Output the [x, y] coordinate of the center of the cell containing the given text.  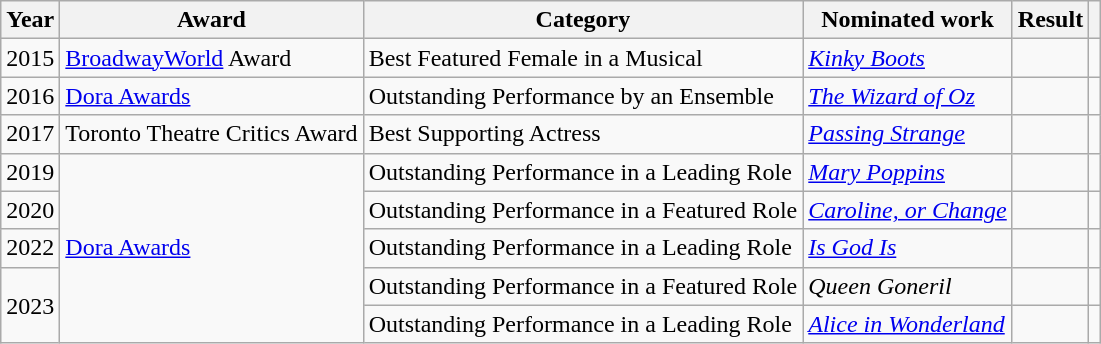
Category [583, 20]
BroadwayWorld Award [212, 58]
Passing Strange [908, 134]
2022 [30, 248]
Result [1050, 20]
2020 [30, 210]
2017 [30, 134]
Mary Poppins [908, 172]
Alice in Wonderland [908, 324]
Toronto Theatre Critics Award [212, 134]
2016 [30, 96]
Nominated work [908, 20]
Year [30, 20]
Is God Is [908, 248]
Best Supporting Actress [583, 134]
Best Featured Female in a Musical [583, 58]
The Wizard of Oz [908, 96]
Queen Goneril [908, 286]
2023 [30, 305]
Award [212, 20]
2015 [30, 58]
Caroline, or Change [908, 210]
Kinky Boots [908, 58]
Outstanding Performance by an Ensemble [583, 96]
2019 [30, 172]
